Find where the given text appears and provide that cell's center as (x, y) coordinate. 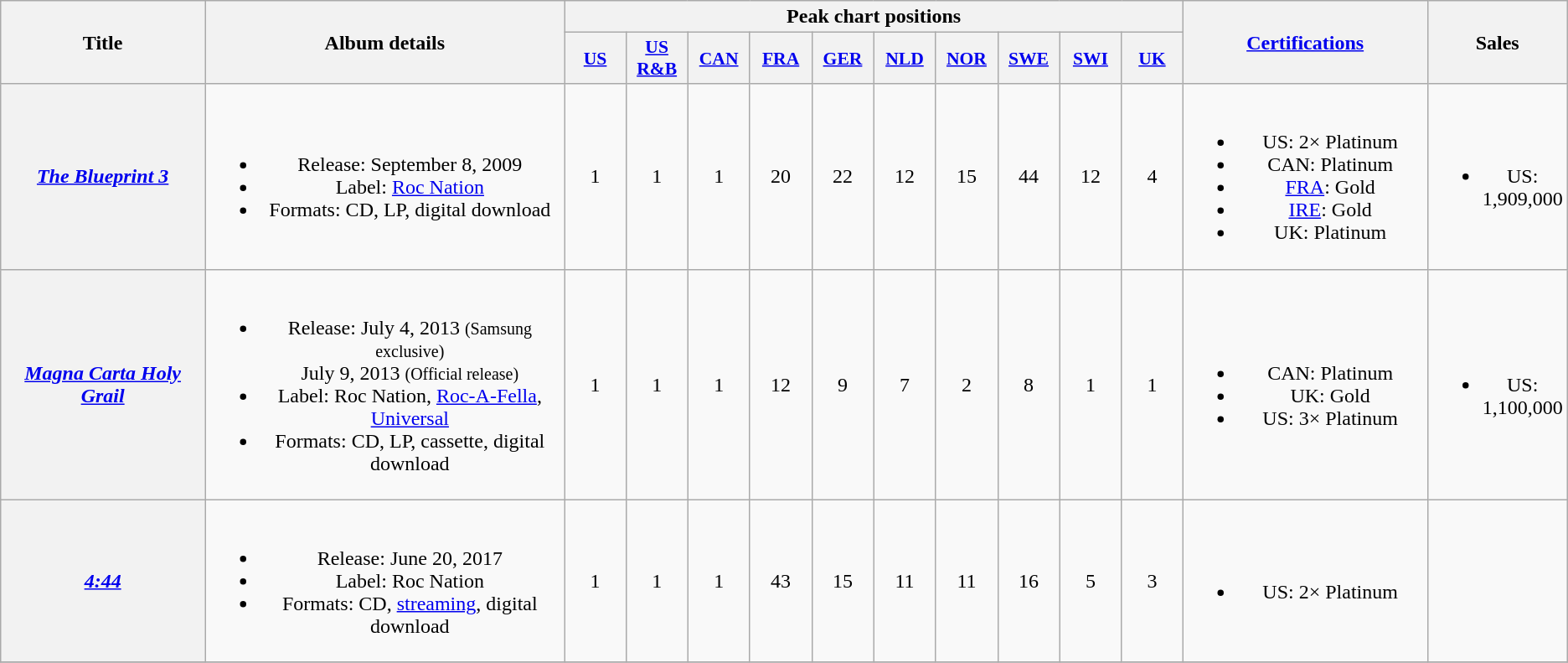
CAN (719, 59)
Release: September 8, 2009Label: Roc NationFormats: CD, LP, digital download (385, 176)
US: 2× Platinum (1305, 581)
US: 1,909,000 (1498, 176)
20 (781, 176)
NLD (905, 59)
44 (1029, 176)
US: 2× PlatinumCAN: PlatinumFRA: GoldIRE: GoldUK: Platinum (1305, 176)
3 (1153, 581)
22 (843, 176)
Album details (385, 42)
Release: June 20, 2017Label: Roc NationFormats: CD, streaming, digital download (385, 581)
2 (967, 384)
Magna Carta Holy Grail (103, 384)
The Blueprint 3 (103, 176)
Sales (1498, 42)
SWE (1029, 59)
SWI (1091, 59)
FRA (781, 59)
US (595, 59)
US: 1,100,000 (1498, 384)
NOR (967, 59)
43 (781, 581)
Peak chart positions (874, 17)
9 (843, 384)
5 (1091, 581)
8 (1029, 384)
4 (1153, 176)
GER (843, 59)
Certifications (1305, 42)
16 (1029, 581)
Title (103, 42)
CAN: PlatinumUK: GoldUS: 3× Platinum (1305, 384)
US R&B (657, 59)
7 (905, 384)
UK (1153, 59)
4:44 (103, 581)
